Output the [X, Y] coordinate of the center of the cell containing the given text.  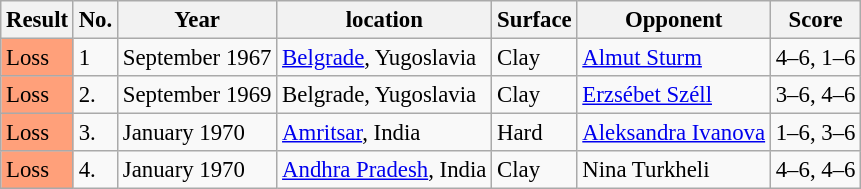
1–6, 3–6 [815, 133]
Aleksandra Ivanova [674, 133]
4–6, 1–6 [815, 58]
Hard [534, 133]
Year [196, 20]
Opponent [674, 20]
Nina Turkheli [674, 170]
September 1969 [196, 95]
Erzsébet Széll [674, 95]
1 [95, 58]
3–6, 4–6 [815, 95]
2. [95, 95]
Surface [534, 20]
Score [815, 20]
Almut Sturm [674, 58]
Result [38, 20]
4–6, 4–6 [815, 170]
location [384, 20]
4. [95, 170]
Amritsar, India [384, 133]
3. [95, 133]
September 1967 [196, 58]
Andhra Pradesh, India [384, 170]
No. [95, 20]
